Return (X, Y) of the center of cell containing provided text 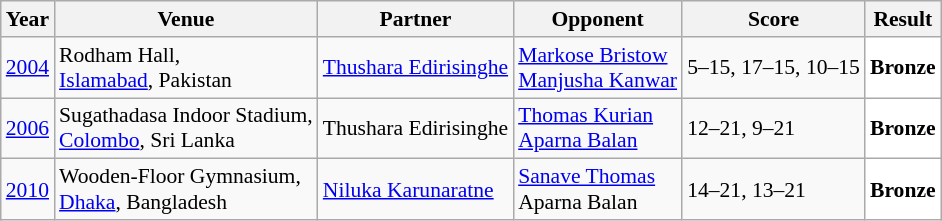
14–21, 13–21 (774, 190)
Venue (186, 19)
Sugathadasa Indoor Stadium,Colombo, Sri Lanka (186, 128)
Markose Bristow Manjusha Kanwar (598, 68)
Sanave Thomas Aparna Balan (598, 190)
12–21, 9–21 (774, 128)
2010 (28, 190)
Year (28, 19)
Opponent (598, 19)
Wooden-Floor Gymnasium,Dhaka, Bangladesh (186, 190)
Niluka Karunaratne (416, 190)
5–15, 17–15, 10–15 (774, 68)
Rodham Hall,Islamabad, Pakistan (186, 68)
Thomas Kurian Aparna Balan (598, 128)
2004 (28, 68)
Partner (416, 19)
2006 (28, 128)
Result (903, 19)
Score (774, 19)
